Identify which cell holds the provided text, then report its [x, y] central coordinate. 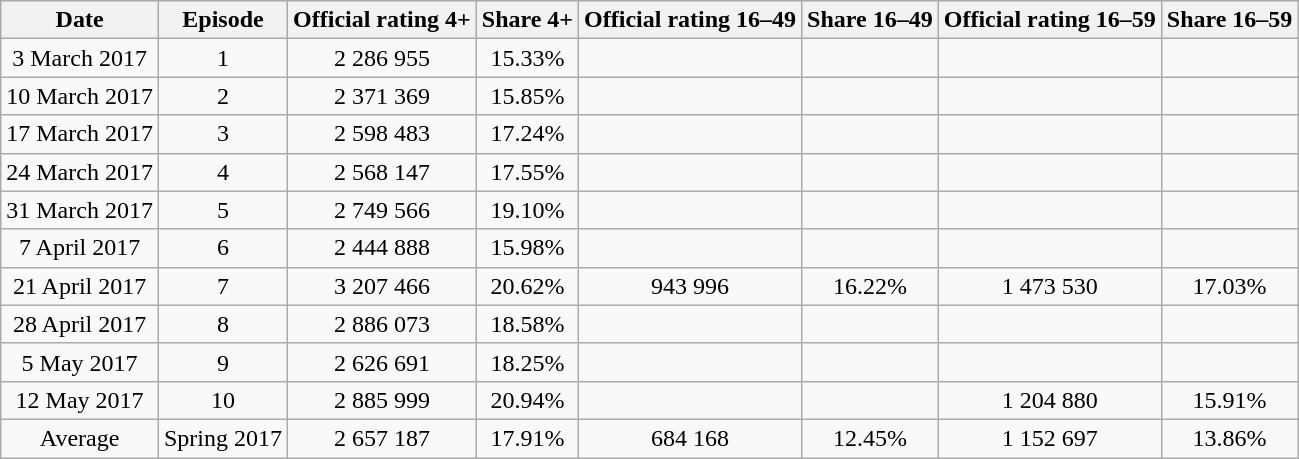
17.55% [527, 172]
2 371 369 [382, 96]
17.91% [527, 438]
5 [222, 210]
13.86% [1230, 438]
Share 4+ [527, 20]
684 168 [690, 438]
12 May 2017 [80, 400]
1 204 880 [1050, 400]
19.10% [527, 210]
18.58% [527, 324]
2 444 888 [382, 248]
Average [80, 438]
7 [222, 286]
2 657 187 [382, 438]
2 885 999 [382, 400]
2 568 147 [382, 172]
28 April 2017 [80, 324]
15.98% [527, 248]
Official rating 4+ [382, 20]
2 626 691 [382, 362]
2 749 566 [382, 210]
17.24% [527, 134]
12.45% [870, 438]
4 [222, 172]
10 [222, 400]
10 March 2017 [80, 96]
Official rating 16–49 [690, 20]
18.25% [527, 362]
3 [222, 134]
31 March 2017 [80, 210]
2 886 073 [382, 324]
3 207 466 [382, 286]
21 April 2017 [80, 286]
2 286 955 [382, 58]
Episode [222, 20]
7 April 2017 [80, 248]
16.22% [870, 286]
2 598 483 [382, 134]
5 May 2017 [80, 362]
2 [222, 96]
15.33% [527, 58]
1 473 530 [1050, 286]
20.62% [527, 286]
17 March 2017 [80, 134]
8 [222, 324]
Date [80, 20]
1 [222, 58]
24 March 2017 [80, 172]
1 152 697 [1050, 438]
Share 16–59 [1230, 20]
943 996 [690, 286]
20.94% [527, 400]
Spring 2017 [222, 438]
Official rating 16–59 [1050, 20]
3 March 2017 [80, 58]
Share 16–49 [870, 20]
9 [222, 362]
15.85% [527, 96]
6 [222, 248]
15.91% [1230, 400]
17.03% [1230, 286]
